Return (X, Y) of the center of cell containing provided text 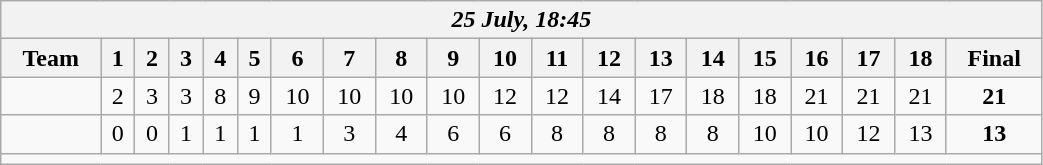
7 (349, 58)
16 (817, 58)
25 July, 18:45 (522, 20)
15 (765, 58)
5 (254, 58)
Final (994, 58)
11 (557, 58)
Team (51, 58)
